For the text-containing cell, return its midpoint in (X, Y) coordinate format. 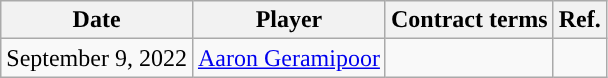
Contract terms (469, 20)
Player (288, 20)
Ref. (580, 20)
Date (97, 20)
September 9, 2022 (97, 58)
Aaron Geramipoor (288, 58)
